Determine the (x, y) coordinate at the center of the cell enclosing the given text.  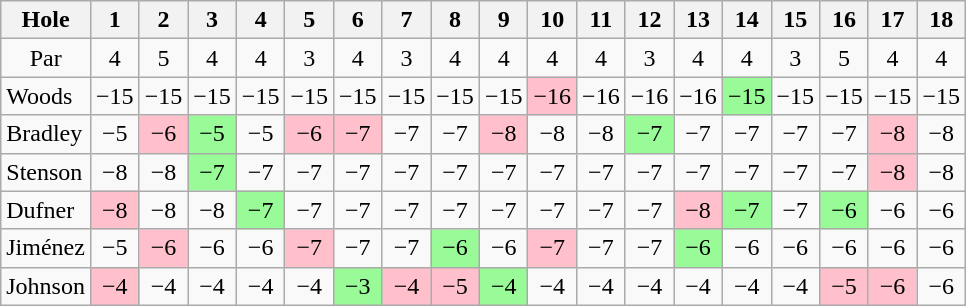
Par (46, 58)
−3 (358, 286)
7 (406, 20)
1 (114, 20)
12 (650, 20)
Woods (46, 96)
14 (746, 20)
6 (358, 20)
Johnson (46, 286)
11 (602, 20)
17 (892, 20)
Hole (46, 20)
18 (942, 20)
15 (796, 20)
Jiménez (46, 248)
16 (844, 20)
Dufner (46, 210)
Bradley (46, 134)
Stenson (46, 172)
9 (504, 20)
8 (456, 20)
10 (552, 20)
2 (164, 20)
13 (698, 20)
